Provide the [x, y] coordinate of the cell's center where the given text is located.  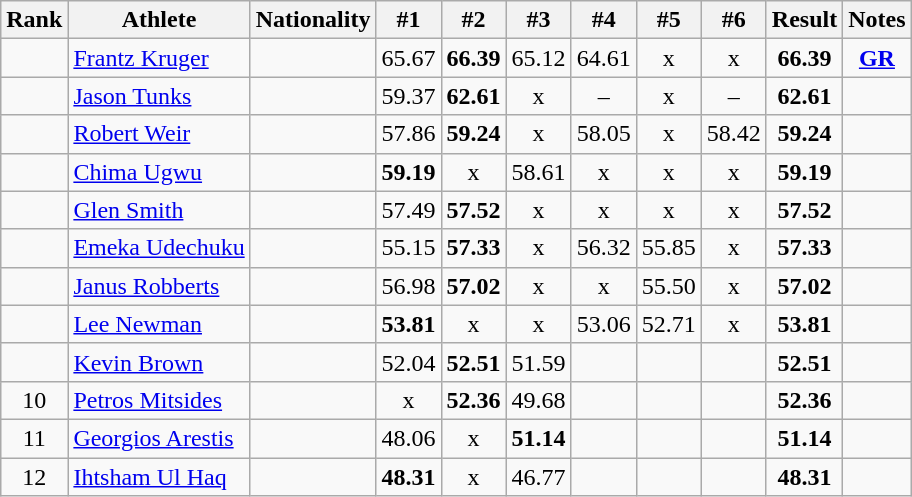
#3 [538, 20]
56.98 [408, 286]
58.05 [604, 134]
Rank [34, 20]
64.61 [604, 58]
#6 [734, 20]
11 [34, 438]
57.49 [408, 210]
Nationality [313, 20]
57.86 [408, 134]
Ihtsham Ul Haq [159, 477]
58.42 [734, 134]
58.61 [538, 172]
Jason Tunks [159, 96]
Kevin Brown [159, 362]
56.32 [604, 248]
Result [804, 20]
48.06 [408, 438]
52.04 [408, 362]
10 [34, 400]
55.15 [408, 248]
59.37 [408, 96]
52.71 [668, 324]
GR [877, 58]
Georgios Arestis [159, 438]
55.85 [668, 248]
Emeka Udechuku [159, 248]
49.68 [538, 400]
Glen Smith [159, 210]
53.06 [604, 324]
Janus Robberts [159, 286]
#4 [604, 20]
51.59 [538, 362]
Athlete [159, 20]
12 [34, 477]
Notes [877, 20]
#1 [408, 20]
65.67 [408, 58]
55.50 [668, 286]
Petros Mitsides [159, 400]
#5 [668, 20]
Lee Newman [159, 324]
65.12 [538, 58]
Frantz Kruger [159, 58]
46.77 [538, 477]
Chima Ugwu [159, 172]
Robert Weir [159, 134]
#2 [474, 20]
